Find where the given text appears and provide that cell's center as (X, Y) coordinate. 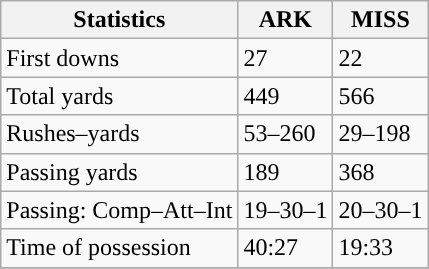
Rushes–yards (120, 134)
27 (286, 58)
22 (380, 58)
Passing: Comp–Att–Int (120, 210)
Time of possession (120, 248)
19–30–1 (286, 210)
First downs (120, 58)
449 (286, 96)
368 (380, 172)
Statistics (120, 20)
ARK (286, 20)
19:33 (380, 248)
40:27 (286, 248)
Total yards (120, 96)
53–260 (286, 134)
20–30–1 (380, 210)
189 (286, 172)
MISS (380, 20)
Passing yards (120, 172)
566 (380, 96)
29–198 (380, 134)
